Find where the given text appears and provide that cell's center as [X, Y] coordinate. 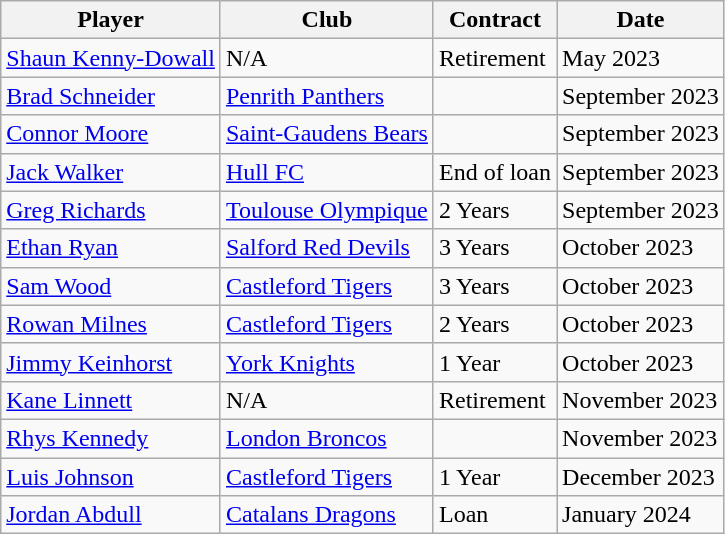
Brad Schneider [111, 96]
December 2023 [641, 477]
Hull FC [326, 172]
Ethan Ryan [111, 248]
Kane Linnett [111, 400]
End of loan [494, 172]
Jack Walker [111, 172]
Jimmy Keinhorst [111, 362]
Club [326, 20]
Toulouse Olympique [326, 210]
Rowan Milnes [111, 324]
Contract [494, 20]
Player [111, 20]
Saint-Gaudens Bears [326, 134]
Catalans Dragons [326, 515]
Sam Wood [111, 286]
Date [641, 20]
London Broncos [326, 438]
January 2024 [641, 515]
Connor Moore [111, 134]
May 2023 [641, 58]
Salford Red Devils [326, 248]
Jordan Abdull [111, 515]
Penrith Panthers [326, 96]
Shaun Kenny-Dowall [111, 58]
York Knights [326, 362]
Luis Johnson [111, 477]
Loan [494, 515]
Greg Richards [111, 210]
Rhys Kennedy [111, 438]
